Identify which cell holds the provided text, then report its (x, y) central coordinate. 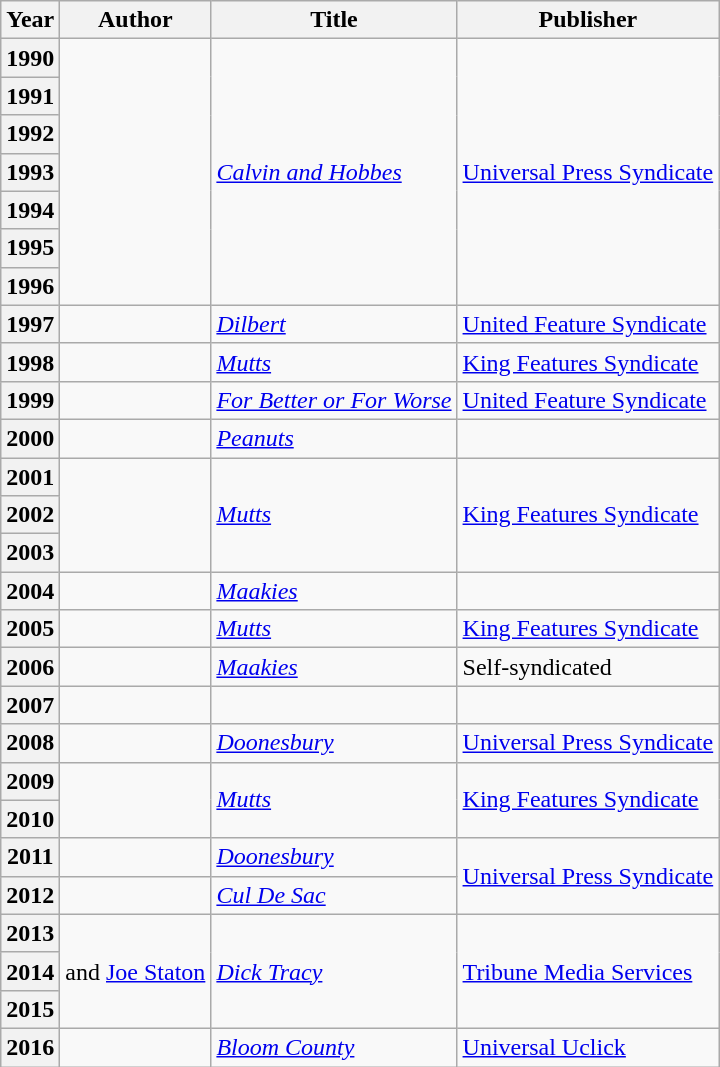
1991 (30, 96)
2009 (30, 781)
Peanuts (334, 438)
2007 (30, 705)
2006 (30, 667)
1993 (30, 172)
2011 (30, 857)
and Joe Staton (136, 971)
2002 (30, 515)
Dilbert (334, 324)
Dick Tracy (334, 971)
2016 (30, 1047)
Year (30, 20)
Tribune Media Services (588, 971)
1994 (30, 210)
2000 (30, 438)
2003 (30, 553)
2013 (30, 933)
Self-syndicated (588, 667)
Title (334, 20)
2004 (30, 591)
1998 (30, 362)
Calvin and Hobbes (334, 172)
1995 (30, 248)
2015 (30, 1009)
For Better or For Worse (334, 400)
2010 (30, 819)
2014 (30, 971)
1997 (30, 324)
1990 (30, 58)
Cul De Sac (334, 895)
1992 (30, 134)
1996 (30, 286)
Bloom County (334, 1047)
Publisher (588, 20)
Author (136, 20)
2005 (30, 629)
2001 (30, 477)
2008 (30, 743)
Universal Uclick (588, 1047)
2012 (30, 895)
1999 (30, 400)
